From the cell containing the given text, extract its center point as (x, y) coordinate. 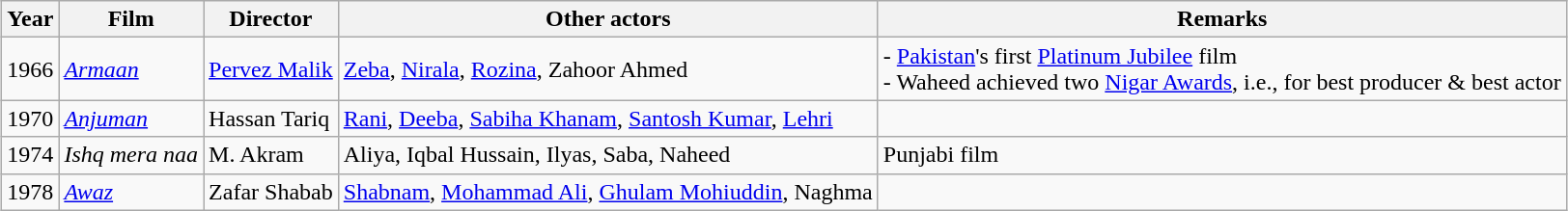
Anjuman (131, 119)
1966 (31, 69)
Armaan (131, 69)
M. Akram (271, 155)
Ishq mera naa (131, 155)
1978 (31, 192)
Awaz (131, 192)
Aliya, Iqbal Hussain, Ilyas, Saba, Naheed (608, 155)
Rani, Deeba, Sabiha Khanam, Santosh Kumar, Lehri (608, 119)
Director (271, 19)
Hassan Tariq (271, 119)
Zeba, Nirala, Rozina, Zahoor Ahmed (608, 69)
Other actors (608, 19)
Shabnam, Mohammad Ali, Ghulam Mohiuddin, Naghma (608, 192)
Film (131, 19)
1970 (31, 119)
- Pakistan's first Platinum Jubilee film- Waheed achieved two Nigar Awards, i.e., for best producer & best actor (1222, 69)
Zafar Shabab (271, 192)
Pervez Malik (271, 69)
Year (31, 19)
1974 (31, 155)
Remarks (1222, 19)
Punjabi film (1222, 155)
